Return the (X, Y) coordinate for the center point of the cell that contains the specified text.  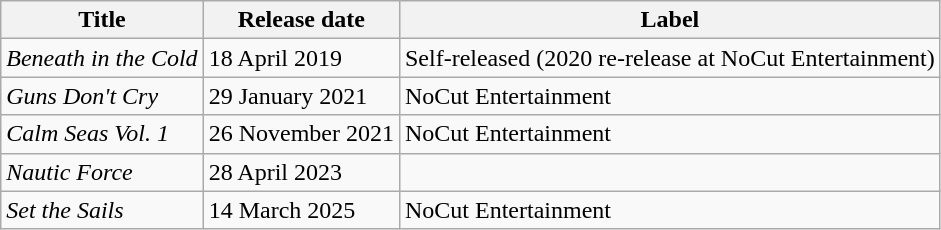
Set the Sails (102, 210)
Nautic Force (102, 172)
Title (102, 20)
Calm Seas Vol. 1 (102, 134)
26 November 2021 (301, 134)
Release date (301, 20)
29 January 2021 (301, 96)
Self-released (2020 re-release at NoCut Entertainment) (670, 58)
28 April 2023 (301, 172)
18 April 2019 (301, 58)
Label (670, 20)
Guns Don't Cry (102, 96)
14 March 2025 (301, 210)
Beneath in the Cold (102, 58)
